Determine the [x, y] coordinate at the center of the cell enclosing the given text.  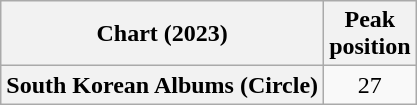
Chart (2023) [162, 34]
South Korean Albums (Circle) [162, 85]
Peakposition [370, 34]
27 [370, 85]
